Find where the given text appears and provide that cell's center as [X, Y] coordinate. 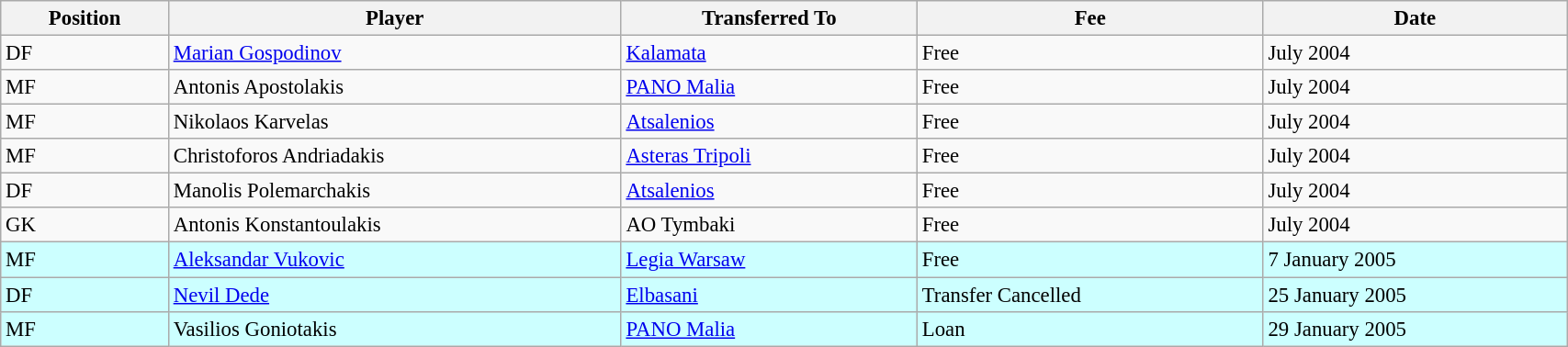
Player [395, 18]
25 January 2005 [1415, 295]
29 January 2005 [1415, 329]
Transferred To [769, 18]
Aleksandar Vukovic [395, 260]
Elbasani [769, 295]
Transfer Cancelled [1089, 295]
Legia Warsaw [769, 260]
Nevil Dede [395, 295]
Nikolaos Karvelas [395, 122]
Date [1415, 18]
Asteras Tripoli [769, 156]
Christoforos Andriadakis [395, 156]
7 January 2005 [1415, 260]
AO Tymbaki [769, 225]
GK [85, 225]
Kalamata [769, 53]
Fee [1089, 18]
Antonis Konstantoulakis [395, 225]
Loan [1089, 329]
Manolis Polemarchakis [395, 191]
Position [85, 18]
Vasilios Goniotakis [395, 329]
Marian Gospodinov [395, 53]
Antonis Apostolakis [395, 87]
